Search for the cell housing the specified text and yield its [x, y] center coordinate. 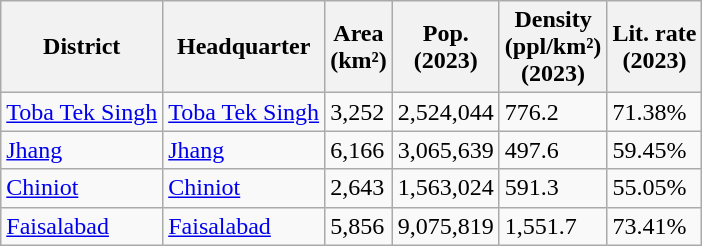
3,065,639 [446, 150]
1,551.7 [553, 226]
2,524,044 [446, 112]
6,166 [359, 150]
2,643 [359, 188]
5,856 [359, 226]
59.45% [654, 150]
497.6 [553, 150]
Headquarter [244, 47]
9,075,819 [446, 226]
55.05% [654, 188]
1,563,024 [446, 188]
Lit. rate(2023) [654, 47]
3,252 [359, 112]
Pop.(2023) [446, 47]
591.3 [553, 188]
776.2 [553, 112]
71.38% [654, 112]
District [82, 47]
Area(km²) [359, 47]
73.41% [654, 226]
Density(ppl/km²)(2023) [553, 47]
